Search for the cell housing the specified text and yield its [X, Y] center coordinate. 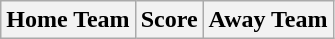
Score [169, 20]
Home Team [68, 20]
Away Team [268, 20]
